Scan for the cell matching the given text and deliver its [x, y] coordinate at center. 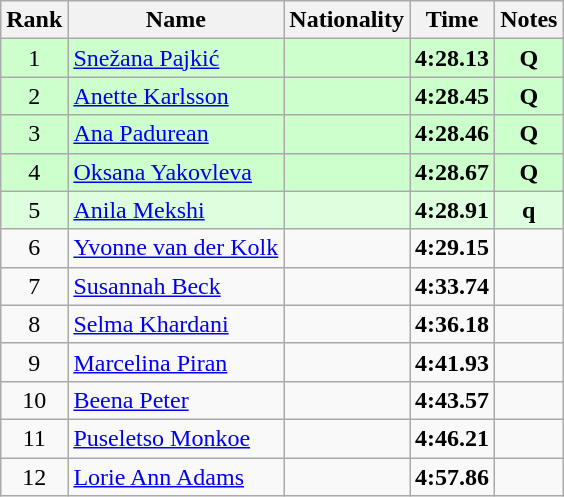
Notes [529, 20]
7 [34, 286]
4:28.91 [452, 210]
9 [34, 362]
4:28.45 [452, 96]
4:28.46 [452, 134]
4:57.86 [452, 477]
Name [176, 20]
Snežana Pajkić [176, 58]
4:29.15 [452, 248]
Yvonne van der Kolk [176, 248]
Anette Karlsson [176, 96]
4:28.67 [452, 172]
Susannah Beck [176, 286]
Ana Padurean [176, 134]
q [529, 210]
Time [452, 20]
8 [34, 324]
Beena Peter [176, 400]
Anila Mekshi [176, 210]
12 [34, 477]
Oksana Yakovleva [176, 172]
Selma Khardani [176, 324]
Lorie Ann Adams [176, 477]
5 [34, 210]
3 [34, 134]
4:28.13 [452, 58]
4:46.21 [452, 438]
6 [34, 248]
Nationality [347, 20]
Rank [34, 20]
4:33.74 [452, 286]
Puseletso Monkoe [176, 438]
Marcelina Piran [176, 362]
4:36.18 [452, 324]
11 [34, 438]
1 [34, 58]
2 [34, 96]
4:43.57 [452, 400]
10 [34, 400]
4 [34, 172]
4:41.93 [452, 362]
